Output the (x, y) coordinate of the center of the cell containing the given text.  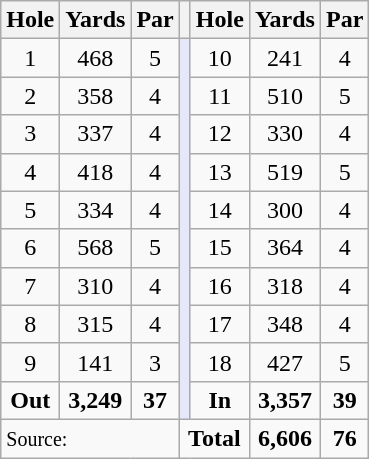
337 (96, 134)
364 (284, 248)
468 (96, 58)
Out (30, 400)
8 (30, 324)
510 (284, 96)
11 (220, 96)
6,606 (284, 438)
310 (96, 286)
1 (30, 58)
334 (96, 210)
6 (30, 248)
13 (220, 172)
76 (344, 438)
12 (220, 134)
300 (284, 210)
318 (284, 286)
348 (284, 324)
568 (96, 248)
Total (214, 438)
241 (284, 58)
Source: (90, 438)
519 (284, 172)
315 (96, 324)
358 (96, 96)
9 (30, 362)
7 (30, 286)
In (220, 400)
39 (344, 400)
3,249 (96, 400)
418 (96, 172)
3,357 (284, 400)
18 (220, 362)
141 (96, 362)
37 (155, 400)
14 (220, 210)
17 (220, 324)
330 (284, 134)
15 (220, 248)
10 (220, 58)
16 (220, 286)
2 (30, 96)
427 (284, 362)
